Pinpoint the cell where the given text exists, returning its (X, Y) midpoint coordinate. 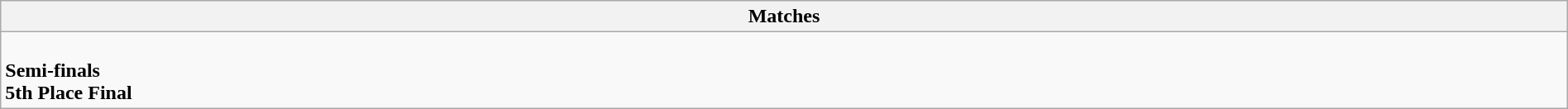
Matches (784, 17)
Semi-finals 5th Place Final (784, 70)
